Return [x, y] of the center of cell containing provided text 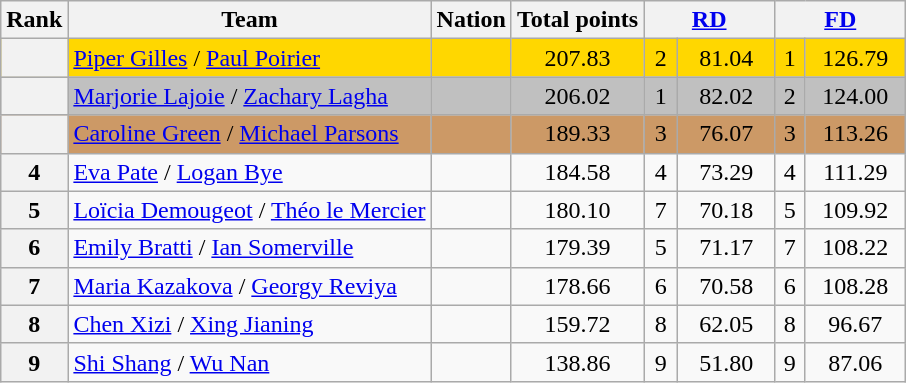
62.05 [726, 324]
179.39 [577, 248]
138.86 [577, 362]
124.00 [856, 96]
108.28 [856, 286]
76.07 [726, 134]
70.58 [726, 286]
Eva Pate / Logan Bye [250, 172]
126.79 [856, 58]
70.18 [726, 210]
81.04 [726, 58]
Piper Gilles / Paul Poirier [250, 58]
159.72 [577, 324]
Total points [577, 20]
Loïcia Demougeot / Théo le Mercier [250, 210]
Nation [471, 20]
113.26 [856, 134]
206.02 [577, 96]
Chen Xizi / Xing Jianing [250, 324]
82.02 [726, 96]
184.58 [577, 172]
207.83 [577, 58]
Shi Shang / Wu Nan [250, 362]
Maria Kazakova / Georgy Reviya [250, 286]
73.29 [726, 172]
51.80 [726, 362]
RD [710, 20]
87.06 [856, 362]
Rank [34, 20]
FD [840, 20]
109.92 [856, 210]
Emily Bratti / Ian Somerville [250, 248]
180.10 [577, 210]
Team [250, 20]
108.22 [856, 248]
178.66 [577, 286]
111.29 [856, 172]
Caroline Green / Michael Parsons [250, 134]
96.67 [856, 324]
Marjorie Lajoie / Zachary Lagha [250, 96]
71.17 [726, 248]
189.33 [577, 134]
